Determine the [X, Y] coordinate at the center of the cell enclosing the given text.  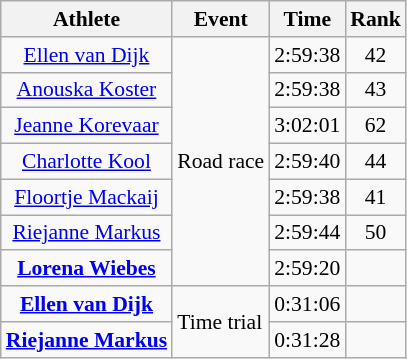
3:02:01 [307, 126]
62 [376, 126]
Event [220, 19]
Time trial [220, 322]
Road race [220, 162]
Floortje Mackaij [86, 197]
0:31:06 [307, 304]
Anouska Koster [86, 90]
2:59:20 [307, 269]
41 [376, 197]
Jeanne Korevaar [86, 126]
42 [376, 55]
0:31:28 [307, 340]
Lorena Wiebes [86, 269]
2:59:44 [307, 233]
44 [376, 162]
43 [376, 90]
Charlotte Kool [86, 162]
Rank [376, 19]
Athlete [86, 19]
2:59:40 [307, 162]
50 [376, 233]
Time [307, 19]
